Capture the cell that displays the provided text and extract its (X, Y) central coordinate. 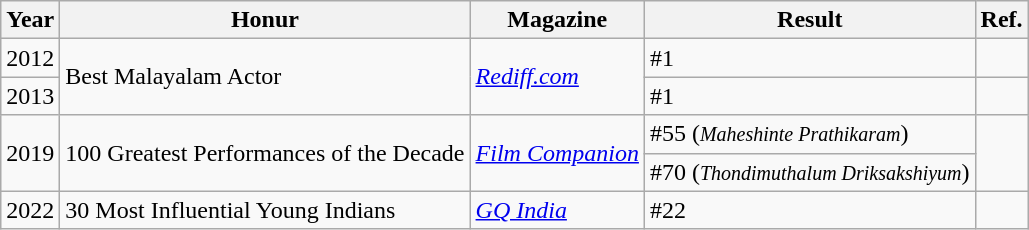
2019 (30, 153)
2013 (30, 96)
GQ India (557, 210)
Result (810, 20)
2022 (30, 210)
Honur (265, 20)
Ref. (1002, 20)
Magazine (557, 20)
Best Malayalam Actor (265, 77)
#55 (Maheshinte Prathikaram) (810, 134)
100 Greatest Performances of the Decade (265, 153)
30 Most Influential Young Indians (265, 210)
#70 (Thondimuthalum Driksakshiyum) (810, 172)
Year (30, 20)
Rediff.com (557, 77)
Film Companion (557, 153)
2012 (30, 58)
#22 (810, 210)
